From the cell containing the given text, extract its center point as [X, Y] coordinate. 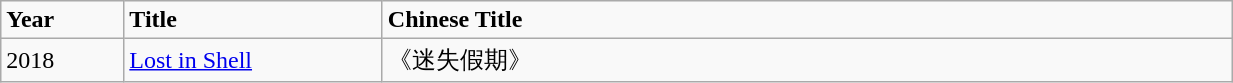
《迷失假期》 [806, 60]
Year [62, 20]
Lost in Shell [253, 60]
Title [253, 20]
Chinese Title [806, 20]
2018 [62, 60]
